For the text-containing cell, return its midpoint in [X, Y] coordinate format. 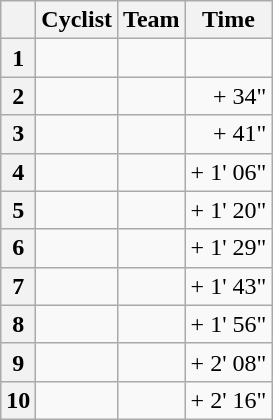
4 [18, 172]
9 [18, 362]
5 [18, 210]
1 [18, 58]
8 [18, 324]
3 [18, 134]
Cyclist [77, 20]
6 [18, 248]
+ 1' 06" [228, 172]
+ 34" [228, 96]
+ 1' 29" [228, 248]
7 [18, 286]
+ 1' 20" [228, 210]
+ 1' 56" [228, 324]
+ 2' 16" [228, 400]
2 [18, 96]
Time [228, 20]
+ 41" [228, 134]
10 [18, 400]
Team [152, 20]
+ 1' 43" [228, 286]
+ 2' 08" [228, 362]
